Find where the given text appears and provide that cell's center as (X, Y) coordinate. 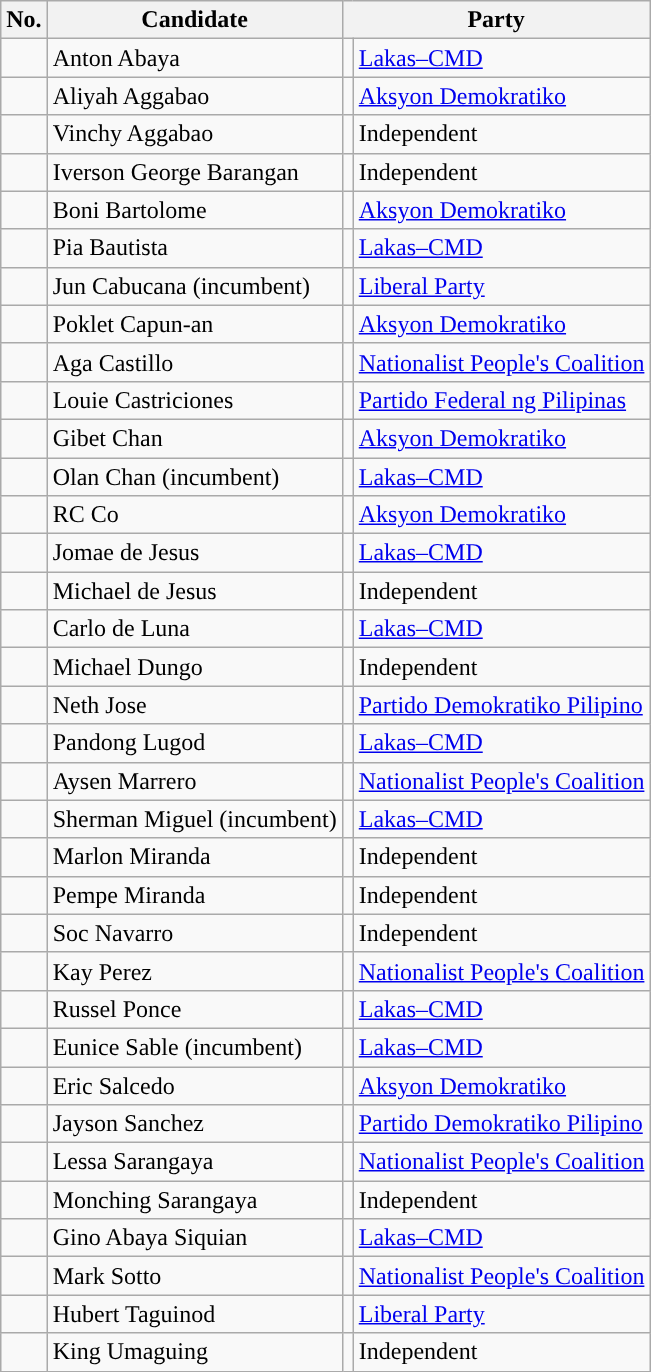
Aga Castillo (194, 362)
Vinchy Aggabao (194, 134)
Iverson George Barangan (194, 172)
Louie Castriciones (194, 400)
No. (24, 20)
Jun Cabucana (incumbent) (194, 286)
Michael Dungo (194, 667)
Mark Sotto (194, 1276)
Candidate (194, 20)
King Umaguing (194, 1352)
Eric Salcedo (194, 1085)
Michael de Jesus (194, 591)
Pempe Miranda (194, 895)
Gino Abaya Siquian (194, 1238)
RC Co (194, 515)
Soc Navarro (194, 933)
Neth Jose (194, 705)
Marlon Miranda (194, 857)
Gibet Chan (194, 438)
Lessa Sarangaya (194, 1162)
Kay Perez (194, 971)
Carlo de Luna (194, 629)
Pandong Lugod (194, 743)
Jomae de Jesus (194, 553)
Jayson Sanchez (194, 1124)
Boni Bartolome (194, 210)
Russel Ponce (194, 1009)
Anton Abaya (194, 58)
Party (496, 20)
Aysen Marrero (194, 781)
Olan Chan (incumbent) (194, 477)
Partido Federal ng Pilipinas (502, 400)
Aliyah Aggabao (194, 96)
Pia Bautista (194, 248)
Monching Sarangaya (194, 1200)
Poklet Capun-an (194, 324)
Eunice Sable (incumbent) (194, 1047)
Sherman Miguel (incumbent) (194, 819)
Hubert Taguinod (194, 1314)
